Provide the (x, y) coordinate of the cell's center where the given text is located.  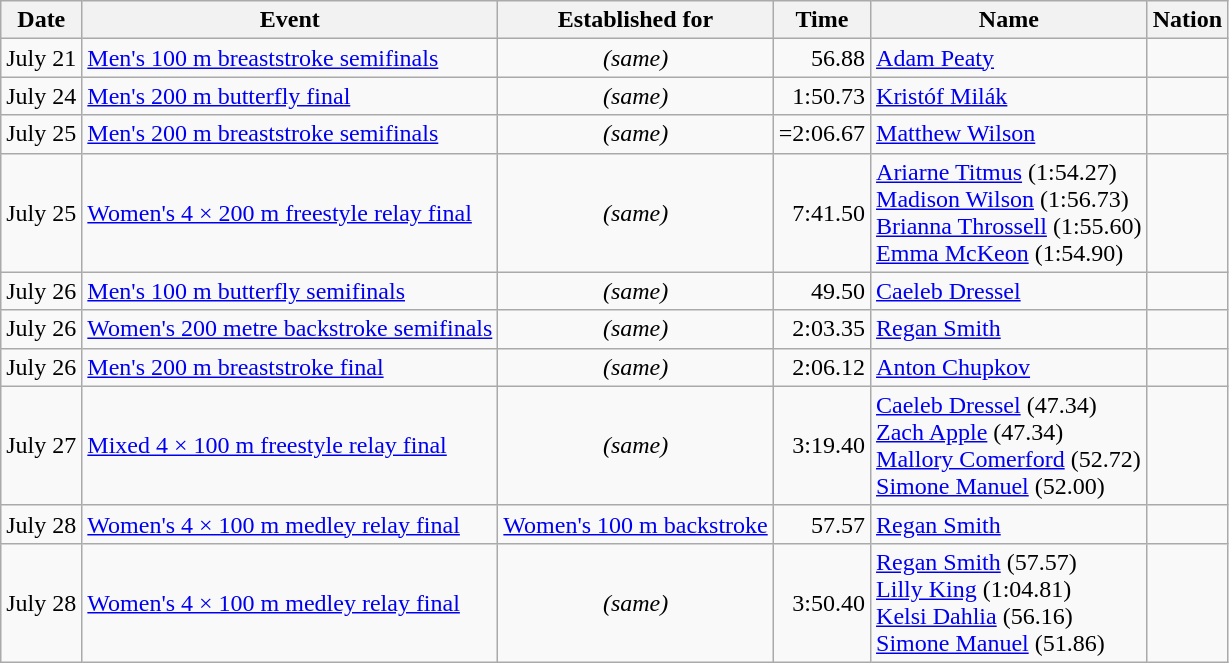
Caeleb Dressel (47.34)Zach Apple (47.34)Mallory Comerford (52.72)Simone Manuel (52.00) (1010, 446)
Matthew Wilson (1010, 134)
Adam Peaty (1010, 58)
Men's 200 m breaststroke semifinals (290, 134)
July 27 (42, 446)
Women's 200 metre backstroke semifinals (290, 329)
Time (822, 20)
=2:06.67 (822, 134)
July 21 (42, 58)
49.50 (822, 291)
57.57 (822, 524)
Men's 100 m breaststroke semifinals (290, 58)
Established for (636, 20)
3:19.40 (822, 446)
Regan Smith (57.57)Lilly King (1:04.81)Kelsi Dahlia (56.16)Simone Manuel (51.86) (1010, 602)
Anton Chupkov (1010, 367)
56.88 (822, 58)
Ariarne Titmus (1:54.27)Madison Wilson (1:56.73)Brianna Throssell (1:55.60)Emma McKeon (1:54.90) (1010, 212)
Nation (1187, 20)
Men's 100 m butterfly semifinals (290, 291)
2:06.12 (822, 367)
2:03.35 (822, 329)
Mixed 4 × 100 m freestyle relay final (290, 446)
1:50.73 (822, 96)
Men's 200 m breaststroke final (290, 367)
Kristóf Milák (1010, 96)
Event (290, 20)
Date (42, 20)
Caeleb Dressel (1010, 291)
Women's 100 m backstroke (636, 524)
Women's 4 × 200 m freestyle relay final (290, 212)
July 24 (42, 96)
Name (1010, 20)
Men's 200 m butterfly final (290, 96)
3:50.40 (822, 602)
7:41.50 (822, 212)
